Return [x, y] of the center of cell containing provided text 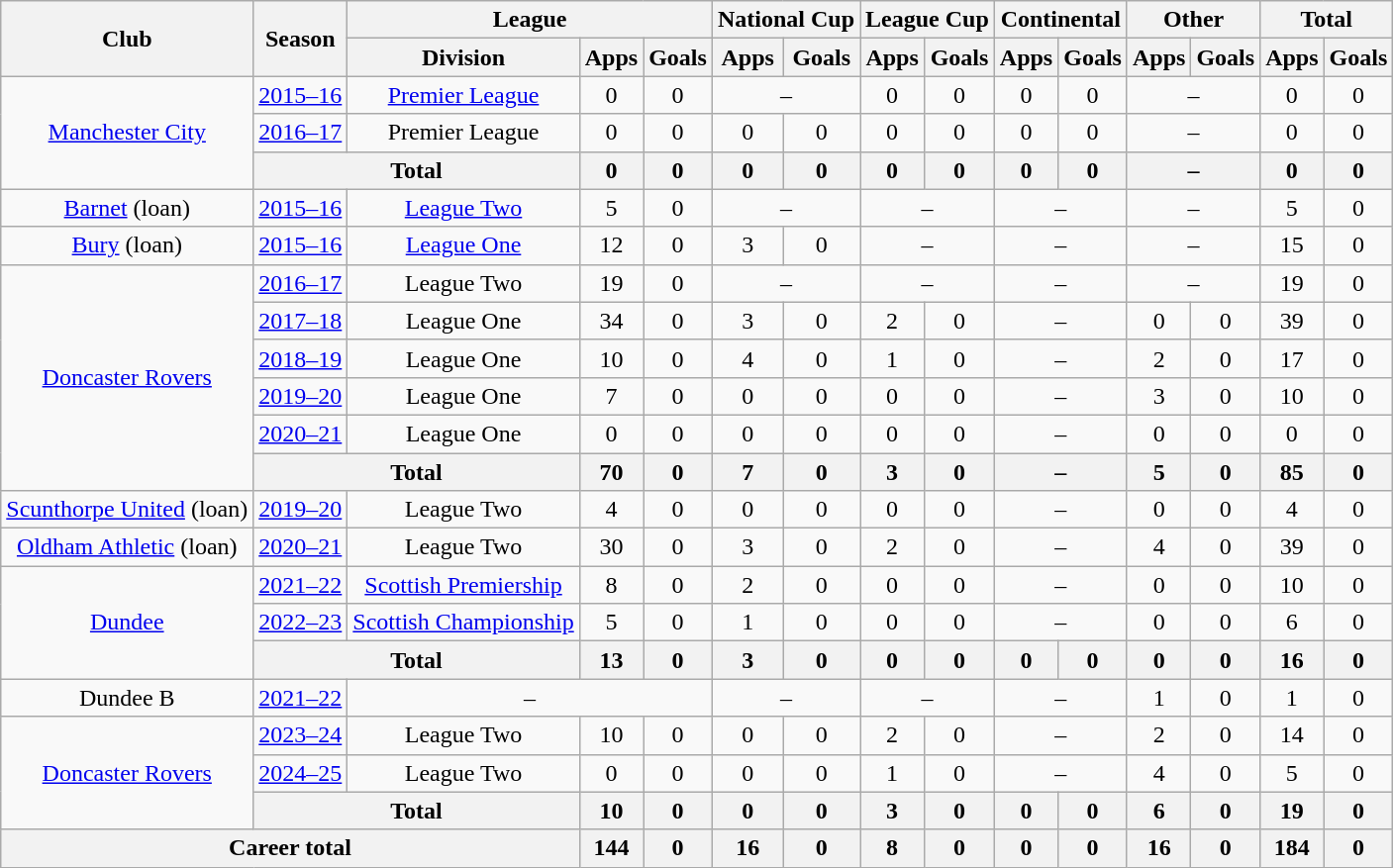
2017–18 [301, 321]
Dundee [127, 623]
184 [1292, 848]
Season [301, 39]
Bury (loan) [127, 245]
Dundee B [127, 698]
34 [611, 321]
14 [1292, 735]
85 [1292, 472]
144 [611, 848]
League [531, 20]
Manchester City [127, 133]
70 [611, 472]
30 [611, 547]
Club [127, 39]
17 [1292, 358]
Continental [1060, 20]
Career total [290, 848]
2018–19 [301, 358]
League Cup [928, 20]
2024–25 [301, 773]
Scottish Premiership [463, 585]
2022–23 [301, 623]
Barnet (loan) [127, 208]
12 [611, 245]
Other [1193, 20]
Scottish Championship [463, 623]
2023–24 [301, 735]
National Cup [786, 20]
Scunthorpe United (loan) [127, 510]
Oldham Athletic (loan) [127, 547]
15 [1292, 245]
Division [463, 57]
13 [611, 660]
